Determine the (x, y) coordinate at the center of the cell enclosing the given text.  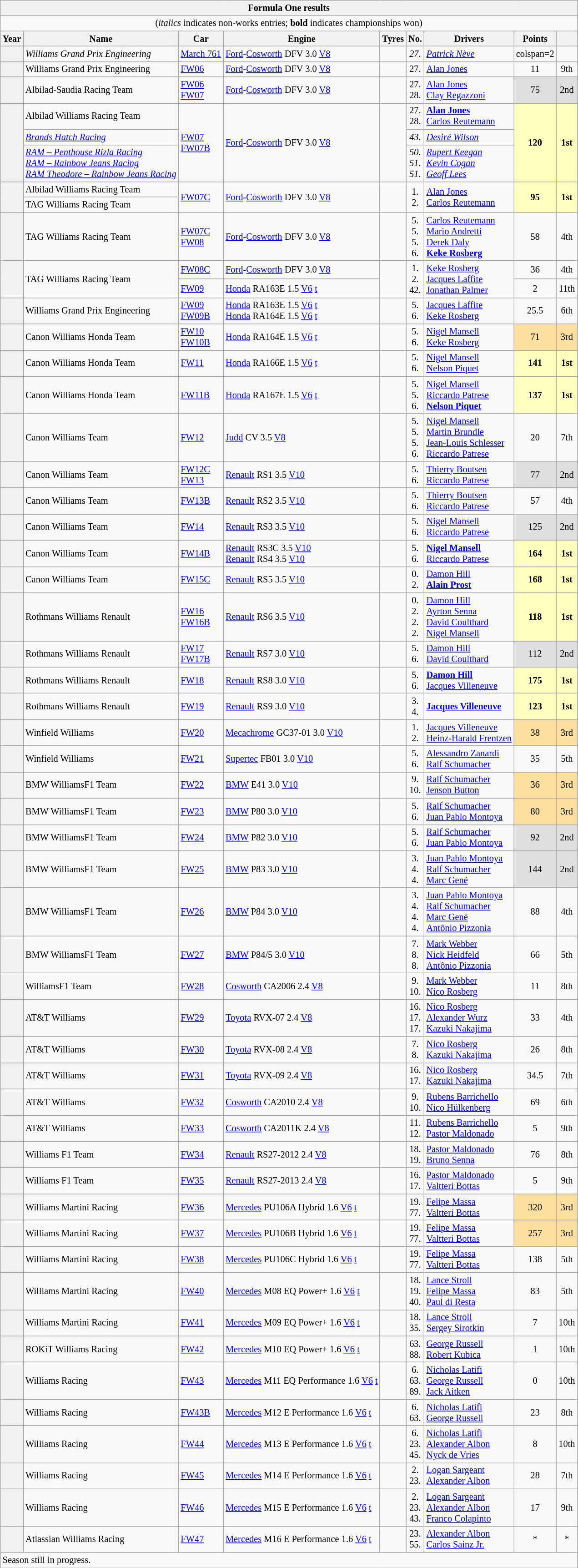
Alan Jones Clay Regazzoni (469, 90)
76 (535, 1154)
Renault RS1 3.5 V10 (302, 475)
Pastor Maldonado Valtteri Bottas (469, 1181)
FW42 (201, 1349)
FW17FW17B (201, 654)
6.63.89. (415, 1381)
Nicholas Latifi Alexander Albon Nyck de Vries (469, 1444)
colspan=2 (535, 54)
95 (535, 197)
320 (535, 1207)
Atlassian Williams Racing (101, 1539)
137 (535, 395)
23.55. (415, 1539)
FW09FW09B (201, 311)
3.4.4.4. (415, 912)
FW06 (201, 69)
175 (535, 680)
Honda RA164E 1.5 V6 t (302, 337)
Season still in progress. (289, 1560)
Logan Sargeant Alexander Albon Franco Colapinto (469, 1507)
FW14 (201, 527)
FW14B (201, 553)
144 (535, 869)
FW30 (201, 1050)
Mercedes M15 E Performance 1.6 V6 t (302, 1507)
FW11 (201, 363)
92 (535, 838)
FW19 (201, 706)
Drivers (469, 39)
Renault RS5 3.5 V10 (302, 580)
FW40 (201, 1291)
March 761 (201, 54)
Mercedes M16 E Performance 1.6 V6 t (302, 1539)
11th (567, 288)
Rupert Keegan Kevin Cogan Geoff Lees (469, 163)
Alessandro Zanardi Ralf Schumacher (469, 759)
Renault RS2 3.5 V10 (302, 501)
20 (535, 437)
Nicholas Latifi George Russell (469, 1412)
FW10FW10B (201, 337)
Keke Rosberg Jacques Laffite Jonathan Palmer (469, 279)
(italics indicates non-works entries; bold indicates championships won) (289, 23)
Pastor Maldonado Bruno Senna (469, 1154)
2.23.43. (415, 1507)
17 (535, 1507)
Alan Jones (469, 69)
6.23.45. (415, 1444)
Nigel Mansell Nelson Piquet (469, 363)
George Russell Robert Kubica (469, 1349)
Mark Webber Nick Heidfeld Antônio Pizzonia (469, 955)
28 (535, 1476)
FW07CFW08 (201, 237)
FW20 (201, 733)
FW37 (201, 1233)
Alexander Albon Carlos Sainz Jr. (469, 1539)
18.19. (415, 1154)
Nico Rosberg Alexander Wurz Kazuki Nakajima (469, 1018)
63.88. (415, 1349)
FW07C (201, 197)
Mercedes M10 EQ Power+ 1.6 V6 t (302, 1349)
FW31 (201, 1076)
BMW P84 3.0 V10 (302, 912)
Renault RS3C 3.5 V10Renault RS4 3.5 V10 (302, 553)
120 (535, 142)
Damon Hill David Coulthard (469, 654)
Judd CV 3.5 V8 (302, 437)
26 (535, 1050)
Lance Stroll Sergey Sirotkin (469, 1323)
16.17.17. (415, 1018)
BMW P80 3.0 V10 (302, 811)
Renault RS8 3.0 V10 (302, 680)
Toyota RVX-07 2.4 V8 (302, 1018)
FW32 (201, 1102)
Mercedes PU106B Hybrid 1.6 V6 t (302, 1233)
Cosworth CA2011K 2.4 V8 (302, 1128)
FW18 (201, 680)
FW35 (201, 1181)
112 (535, 654)
Formula One results (289, 8)
FW44 (201, 1444)
Nigel Mansell Keke Rosberg (469, 337)
168 (535, 580)
Mercedes PU106C Hybrid 1.6 V6 t (302, 1259)
FW33 (201, 1128)
Mercedes PU106A Hybrid 1.6 V6 t (302, 1207)
83 (535, 1291)
Tyres (393, 39)
80 (535, 811)
35 (535, 759)
FW46 (201, 1507)
FW07FW07B (201, 142)
BMW P84/5 3.0 V10 (302, 955)
Toyota RVX-09 2.4 V8 (302, 1076)
BMW P83 3.0 V10 (302, 869)
FW47 (201, 1539)
RAM – Penthouse Rizla Racing RAM – Rainbow Jeans Racing RAM Theodore – Rainbow Jeans Racing (101, 163)
34.5 (535, 1076)
FW25 (201, 869)
Honda RA167E 1.5 V6 t (302, 395)
Logan Sargeant Alexander Albon (469, 1476)
FW13B (201, 501)
Rubens Barrichello Nico Hülkenberg (469, 1102)
FW12CFW13 (201, 475)
Engine (302, 39)
Jacques Laffite Keke Rosberg (469, 311)
ROKiT Williams Racing (101, 1349)
Damon Hill Jacques Villeneuve (469, 680)
FW29 (201, 1018)
77 (535, 475)
58 (535, 237)
BMW E41 3.0 V10 (302, 785)
Desiré Wilson (469, 137)
Ralf Schumacher Jenson Button (469, 785)
FW34 (201, 1154)
FW21 (201, 759)
33 (535, 1018)
FW16FW16B (201, 617)
FW43 (201, 1381)
FW08C (201, 269)
Mercedes M12 E Performance 1.6 V6 t (302, 1412)
Juan Pablo Montoya Ralf Schumacher Marc Gené Antônio Pizzonia (469, 912)
18.19.40. (415, 1291)
3.4. (415, 706)
Mercedes M13 E Performance 1.6 V6 t (302, 1444)
Patrick Nève (469, 54)
Juan Pablo Montoya Ralf Schumacher Marc Gené (469, 869)
Cosworth CA2006 2.4 V8 (302, 986)
Honda RA166E 1.5 V6 t (302, 363)
FW45 (201, 1476)
FW09 (201, 288)
WilliamsF1 Team (101, 986)
Renault RS27-2012 2.4 V8 (302, 1154)
Damon Hill Ayrton Senna David Coulthard Nigel Mansell (469, 617)
50.51.51. (415, 163)
6.63. (415, 1412)
7.8.8. (415, 955)
Mercedes M11 EQ Performance 1.6 V6 t (302, 1381)
7 (535, 1323)
Mercedes M14 E Performance 1.6 V6 t (302, 1476)
57 (535, 501)
FW11B (201, 395)
0 (535, 1381)
18.35. (415, 1323)
66 (535, 955)
2 (535, 288)
Year (12, 39)
Points (535, 39)
Cosworth CA2010 2.4 V8 (302, 1102)
Damon Hill Alain Prost (469, 580)
Jacques Villeneuve Heinz-Harald Frentzen (469, 733)
FW43B (201, 1412)
Nigel Mansell Riccardo Patrese Nelson Piquet (469, 395)
141 (535, 363)
118 (535, 617)
Renault RS6 3.5 V10 (302, 617)
Toyota RVX-08 2.4 V8 (302, 1050)
No. (415, 39)
0.2. (415, 580)
5.5.6. (415, 395)
3.4.4. (415, 869)
Brands Hatch Racing (101, 137)
Rubens Barrichello Pastor Maldonado (469, 1128)
257 (535, 1233)
8 (535, 1444)
Carlos Reutemann Mario Andretti Derek Daly Keke Rosberg (469, 237)
Mercedes M08 EQ Power+ 1.6 V6 t (302, 1291)
Renault RS9 3.0 V10 (302, 706)
1 (535, 1349)
FW41 (201, 1323)
2.23. (415, 1476)
FW38 (201, 1259)
Honda RA163E 1.5 V6 t (302, 288)
Mercedes M09 EQ Power+ 1.6 V6 t (302, 1323)
Mecachrome GC37-01 3.0 V10 (302, 733)
Supertec FB01 3.0 V10 (302, 759)
164 (535, 553)
25.5 (535, 311)
43. (415, 137)
FW36 (201, 1207)
Jacques Villeneuve (469, 706)
Renault RS27-2013 2.4 V8 (302, 1181)
Name (101, 39)
38 (535, 733)
FW12 (201, 437)
69 (535, 1102)
Nigel Mansell Martin Brundle Jean-Louis Schlesser Riccardo Patrese (469, 437)
75 (535, 90)
BMW P82 3.0 V10 (302, 838)
138 (535, 1259)
Honda RA163E 1.5 V6 tHonda RA164E 1.5 V6 t (302, 311)
23 (535, 1412)
Renault RS7 3.0 V10 (302, 654)
FW15C (201, 580)
Car (201, 39)
71 (535, 337)
123 (535, 706)
Albilad-Saudia Racing Team (101, 90)
88 (535, 912)
Mark Webber Nico Rosberg (469, 986)
Nicholas Latifi George Russell Jack Aitken (469, 1381)
125 (535, 527)
FW28 (201, 986)
1.2.42. (415, 279)
Lance Stroll Felipe Massa Paul di Resta (469, 1291)
7.8. (415, 1050)
FW26 (201, 912)
FW23 (201, 811)
FW22 (201, 785)
11.12. (415, 1128)
FW06FW07 (201, 90)
Renault RS3 3.5 V10 (302, 527)
0.2.2.2. (415, 617)
FW27 (201, 955)
FW24 (201, 838)
